Find where the given text appears and provide that cell's center as [X, Y] coordinate. 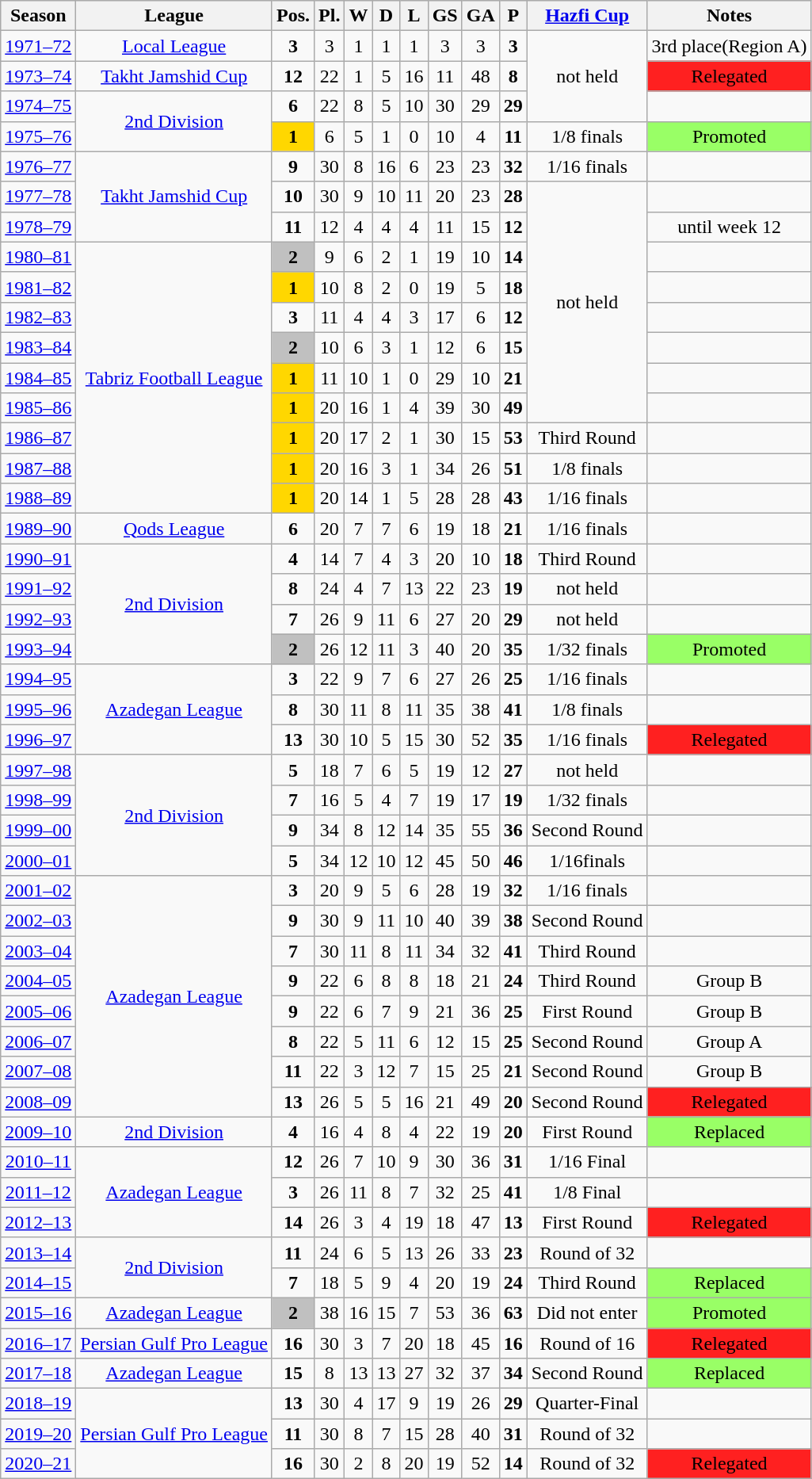
Tabriz Football League [174, 377]
D [387, 16]
2006–07 [38, 1041]
1978–79 [38, 227]
1987–88 [38, 468]
2017–18 [38, 1374]
1998–99 [38, 800]
2004–05 [38, 981]
2009–10 [38, 1132]
50 [480, 860]
2014–15 [38, 1282]
1975–76 [38, 136]
2020–21 [38, 1464]
2018–19 [38, 1404]
33 [480, 1252]
League [174, 16]
43 [513, 499]
63 [513, 1313]
1982–83 [38, 317]
48 [480, 76]
1974–75 [38, 106]
1976–77 [38, 166]
46 [513, 860]
2015–16 [38, 1313]
W [358, 16]
55 [480, 830]
P [513, 16]
2002–03 [38, 921]
Round of 16 [587, 1343]
Group A [729, 1041]
2012–13 [38, 1222]
1989–90 [38, 529]
1/8 Final [587, 1192]
2011–12 [38, 1192]
51 [513, 468]
1991–92 [38, 589]
2019–20 [38, 1434]
1984–85 [38, 378]
1983–84 [38, 347]
1985–86 [38, 408]
1999–00 [38, 830]
2001–02 [38, 891]
Local League [174, 46]
GS [445, 16]
1/16finals [587, 860]
Pos. [293, 16]
2008–09 [38, 1102]
2000–01 [38, 860]
1994–95 [38, 679]
2013–14 [38, 1252]
until week 12 [729, 227]
1996–97 [38, 739]
Pl. [330, 16]
1981–82 [38, 287]
3rd place(Region A) [729, 46]
L [414, 16]
2010–11 [38, 1162]
1980–81 [38, 257]
1995–96 [38, 709]
1986–87 [38, 438]
GA [480, 16]
Qods League [174, 529]
1988–89 [38, 499]
2016–17 [38, 1343]
1990–91 [38, 559]
1971–72 [38, 46]
1992–93 [38, 619]
1993–94 [38, 649]
Quarter-Final [587, 1404]
Hazfi Cup [587, 16]
2005–06 [38, 1011]
37 [480, 1374]
Did not enter [587, 1313]
1997–98 [38, 770]
1977–78 [38, 197]
1973–74 [38, 76]
Season [38, 16]
2003–04 [38, 951]
47 [480, 1222]
1/16 Final [587, 1162]
2007–08 [38, 1072]
Notes [729, 16]
